Provide the [X, Y] coordinate of the cell's center where the given text is located.  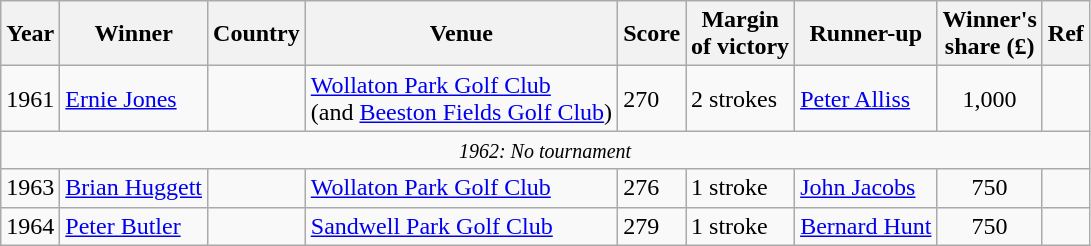
Country [257, 34]
276 [652, 188]
Peter Alliss [866, 98]
Marginof victory [740, 34]
Ernie Jones [134, 98]
1963 [30, 188]
270 [652, 98]
279 [652, 226]
Sandwell Park Golf Club [461, 226]
Winner [134, 34]
1,000 [990, 98]
Runner-up [866, 34]
1961 [30, 98]
Peter Butler [134, 226]
Brian Huggett [134, 188]
Year [30, 34]
Bernard Hunt [866, 226]
1962: No tournament [546, 150]
John Jacobs [866, 188]
Venue [461, 34]
Score [652, 34]
1964 [30, 226]
Wollaton Park Golf Club(and Beeston Fields Golf Club) [461, 98]
Ref [1066, 34]
2 strokes [740, 98]
Winner'sshare (£) [990, 34]
Wollaton Park Golf Club [461, 188]
